Return the [x, y] coordinate for the center point of the cell that contains the specified text.  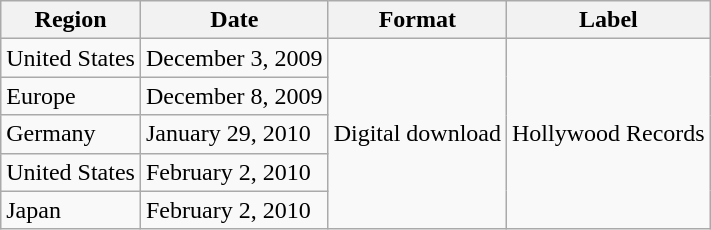
Japan [71, 210]
Date [234, 20]
Format [417, 20]
January 29, 2010 [234, 134]
Label [609, 20]
December 8, 2009 [234, 96]
Hollywood Records [609, 134]
December 3, 2009 [234, 58]
Europe [71, 96]
Digital download [417, 134]
Germany [71, 134]
Region [71, 20]
